Output the (X, Y) coordinate of the center of the cell containing the given text.  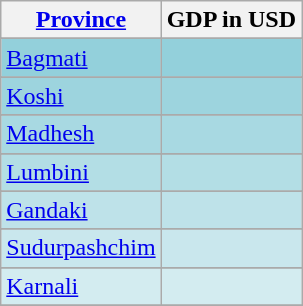
Gandaki (81, 210)
Province (81, 20)
GDP in USD (231, 20)
Lumbini (81, 172)
Bagmati (81, 58)
Karnali (81, 286)
Koshi (81, 96)
Sudurpashchim (81, 248)
Madhesh (81, 134)
